Scan for the cell matching the given text and deliver its [X, Y] coordinate at center. 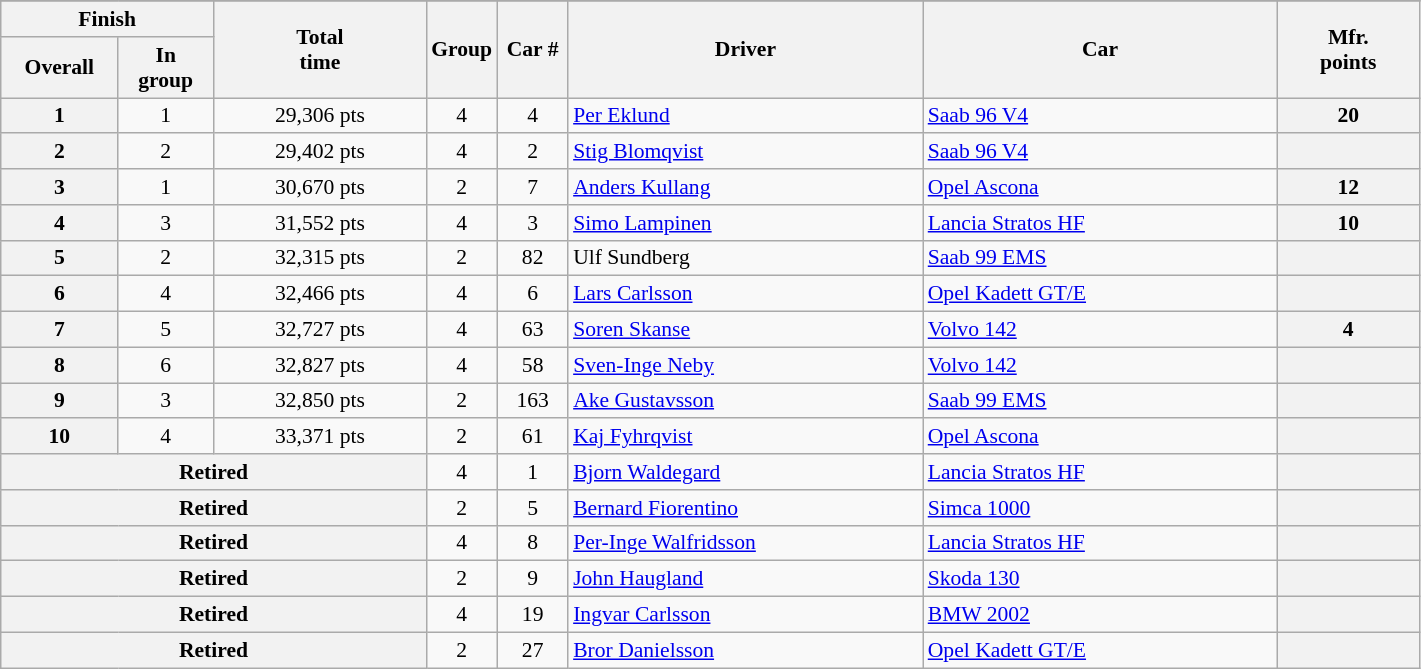
Mfr.points [1348, 50]
32,315 pts [320, 258]
Driver [746, 50]
32,850 pts [320, 401]
61 [532, 437]
Lars Carlsson [746, 294]
John Haugland [746, 579]
Ingroup [166, 68]
Bror Danielsson [746, 650]
Ake Gustavsson [746, 401]
29,402 pts [320, 152]
Simo Lampinen [746, 223]
Per Eklund [746, 116]
30,670 pts [320, 187]
BMW 2002 [1100, 615]
Finish [108, 19]
Car [1100, 50]
Soren Skanse [746, 330]
Ulf Sundberg [746, 258]
82 [532, 258]
32,727 pts [320, 330]
29,306 pts [320, 116]
Simca 1000 [1100, 508]
Group [462, 50]
Per-Inge Walfridsson [746, 543]
58 [532, 365]
Sven-Inge Neby [746, 365]
Car # [532, 50]
19 [532, 615]
Skoda 130 [1100, 579]
12 [1348, 187]
33,371 pts [320, 437]
27 [532, 650]
20 [1348, 116]
Kaj Fyhrqvist [746, 437]
Bjorn Waldegard [746, 472]
Anders Kullang [746, 187]
63 [532, 330]
Overall [60, 68]
32,827 pts [320, 365]
163 [532, 401]
Bernard Fiorentino [746, 508]
Stig Blomqvist [746, 152]
Totaltime [320, 50]
Ingvar Carlsson [746, 615]
32,466 pts [320, 294]
31,552 pts [320, 223]
